For the text-containing cell, return its midpoint in (X, Y) coordinate format. 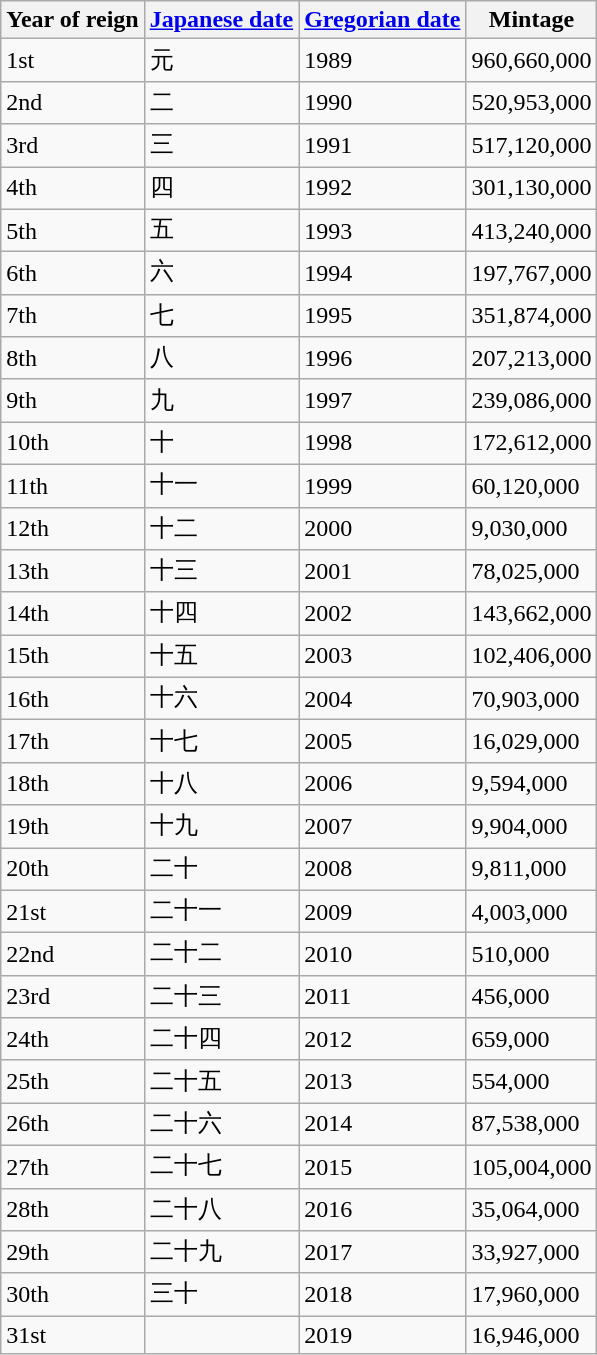
78,025,000 (532, 572)
十八 (221, 784)
2016 (382, 1210)
六 (221, 274)
1993 (382, 230)
十六 (221, 698)
二十三 (221, 996)
517,120,000 (532, 146)
十四 (221, 614)
三 (221, 146)
24th (72, 1040)
1998 (382, 444)
23rd (72, 996)
2007 (382, 826)
Year of reign (72, 20)
1994 (382, 274)
十七 (221, 742)
30th (72, 1294)
4th (72, 188)
11th (72, 486)
2004 (382, 698)
143,662,000 (532, 614)
16,946,000 (532, 1335)
二十 (221, 870)
1992 (382, 188)
10th (72, 444)
1995 (382, 316)
2005 (382, 742)
510,000 (532, 954)
60,120,000 (532, 486)
1990 (382, 102)
87,538,000 (532, 1124)
Japanese date (221, 20)
2012 (382, 1040)
2009 (382, 912)
33,927,000 (532, 1252)
207,213,000 (532, 358)
2018 (382, 1294)
16,029,000 (532, 742)
13th (72, 572)
2015 (382, 1166)
17th (72, 742)
九 (221, 400)
25th (72, 1082)
二十二 (221, 954)
5th (72, 230)
17,960,000 (532, 1294)
2006 (382, 784)
八 (221, 358)
二十七 (221, 1166)
351,874,000 (532, 316)
102,406,000 (532, 656)
21st (72, 912)
二十四 (221, 1040)
二 (221, 102)
二十五 (221, 1082)
二十九 (221, 1252)
26th (72, 1124)
27th (72, 1166)
7th (72, 316)
28th (72, 1210)
2017 (382, 1252)
9,811,000 (532, 870)
413,240,000 (532, 230)
1996 (382, 358)
197,767,000 (532, 274)
18th (72, 784)
239,086,000 (532, 400)
172,612,000 (532, 444)
十三 (221, 572)
1989 (382, 60)
Gregorian date (382, 20)
2019 (382, 1335)
四 (221, 188)
五 (221, 230)
2011 (382, 996)
14th (72, 614)
19th (72, 826)
1997 (382, 400)
70,903,000 (532, 698)
15th (72, 656)
2001 (382, 572)
十 (221, 444)
十一 (221, 486)
22nd (72, 954)
Mintage (532, 20)
元 (221, 60)
十九 (221, 826)
十五 (221, 656)
456,000 (532, 996)
七 (221, 316)
1999 (382, 486)
9,594,000 (532, 784)
4,003,000 (532, 912)
二十八 (221, 1210)
2008 (382, 870)
三十 (221, 1294)
2nd (72, 102)
2002 (382, 614)
2000 (382, 528)
16th (72, 698)
31st (72, 1335)
105,004,000 (532, 1166)
二十六 (221, 1124)
29th (72, 1252)
520,953,000 (532, 102)
2014 (382, 1124)
2003 (382, 656)
二十一 (221, 912)
35,064,000 (532, 1210)
6th (72, 274)
9,030,000 (532, 528)
20th (72, 870)
3rd (72, 146)
554,000 (532, 1082)
2010 (382, 954)
9th (72, 400)
十二 (221, 528)
301,130,000 (532, 188)
1991 (382, 146)
1st (72, 60)
2013 (382, 1082)
12th (72, 528)
960,660,000 (532, 60)
8th (72, 358)
9,904,000 (532, 826)
659,000 (532, 1040)
